From the cell containing the given text, extract its center point as [X, Y] coordinate. 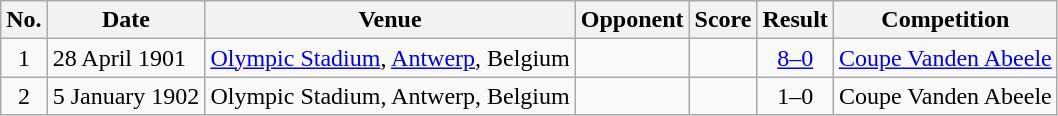
1–0 [795, 96]
2 [24, 96]
Score [723, 20]
Opponent [632, 20]
Competition [945, 20]
Date [126, 20]
28 April 1901 [126, 58]
No. [24, 20]
5 January 1902 [126, 96]
Venue [390, 20]
Result [795, 20]
8–0 [795, 58]
1 [24, 58]
